For the text-containing cell, return its midpoint in (x, y) coordinate format. 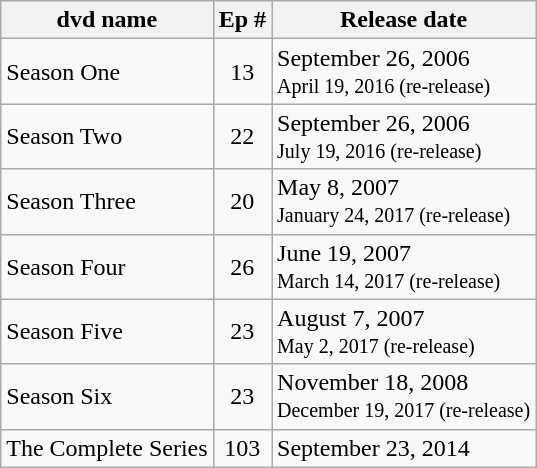
The Complete Series (107, 448)
August 7, 2007May 2, 2017 (re-release) (404, 332)
Season Five (107, 332)
Season Two (107, 136)
September 26, 2006July 19, 2016 (re-release) (404, 136)
Season Three (107, 202)
November 18, 2008December 19, 2017 (re-release) (404, 396)
26 (242, 266)
Release date (404, 20)
13 (242, 72)
June 19, 2007March 14, 2017 (re-release) (404, 266)
Season One (107, 72)
September 26, 2006April 19, 2016 (re-release) (404, 72)
Season Four (107, 266)
22 (242, 136)
dvd name (107, 20)
Season Six (107, 396)
May 8, 2007January 24, 2017 (re-release) (404, 202)
103 (242, 448)
September 23, 2014 (404, 448)
Ep # (242, 20)
20 (242, 202)
